Find where the given text appears and provide that cell's center as (x, y) coordinate. 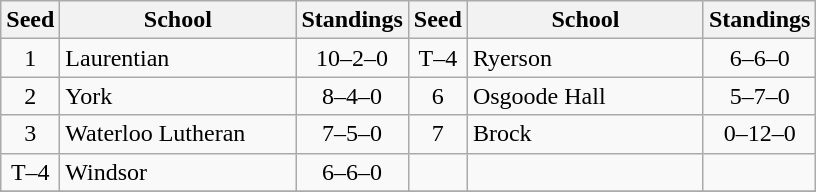
6 (438, 96)
0–12–0 (759, 134)
1 (30, 58)
Osgoode Hall (585, 96)
Brock (585, 134)
Windsor (178, 172)
York (178, 96)
7 (438, 134)
2 (30, 96)
Laurentian (178, 58)
5–7–0 (759, 96)
10–2–0 (352, 58)
8–4–0 (352, 96)
3 (30, 134)
Waterloo Lutheran (178, 134)
7–5–0 (352, 134)
Ryerson (585, 58)
